Pinpoint the cell where the given text exists, returning its (x, y) midpoint coordinate. 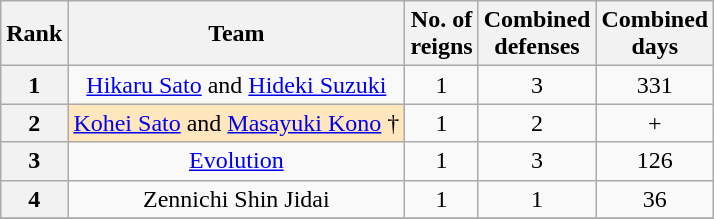
4 (34, 199)
126 (655, 161)
Rank (34, 34)
Combineddays (655, 34)
Evolution (236, 161)
331 (655, 85)
Kohei Sato and Masayuki Kono † (236, 123)
Zennichi Shin Jidai (236, 199)
Team (236, 34)
+ (655, 123)
Combineddefenses (537, 34)
Hikaru Sato and Hideki Suzuki (236, 85)
No. ofreigns (442, 34)
36 (655, 199)
